Extract the (x, y) coordinate from the center of the cell holding the provided text.  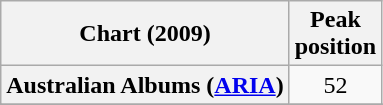
52 (335, 85)
Australian Albums (ARIA) (145, 85)
Peakposition (335, 34)
Chart (2009) (145, 34)
